Locate the cell with the specified text and output its [X, Y] center coordinate. 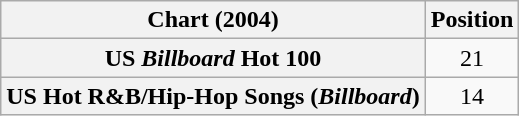
14 [472, 96]
US Hot R&B/Hip-Hop Songs (Billboard) [213, 96]
US Billboard Hot 100 [213, 58]
Chart (2004) [213, 20]
Position [472, 20]
21 [472, 58]
